Identify which cell holds the provided text, then report its [X, Y] central coordinate. 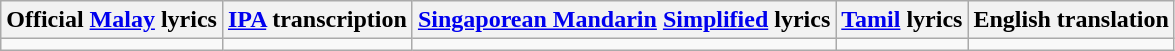
IPA transcription [317, 20]
Singaporean Mandarin Simplified lyrics [624, 20]
English translation [1071, 20]
Tamil lyrics [902, 20]
Official Malay lyrics [112, 20]
